For the text-containing cell, return its midpoint in [X, Y] coordinate format. 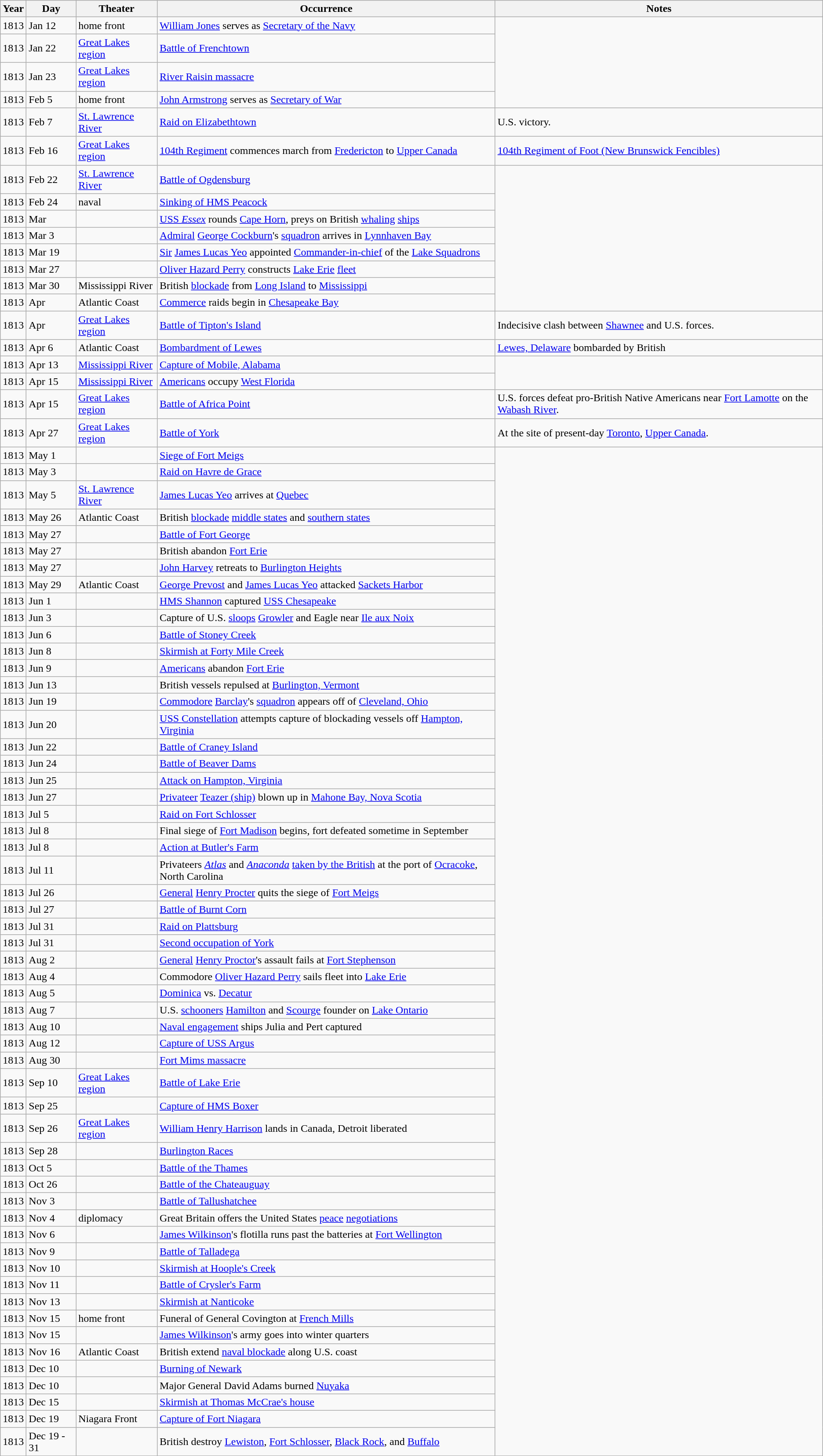
Commerce raids begin in Chesapeake Bay [326, 303]
Jun 13 [51, 685]
U.S. victory. [659, 122]
Second occupation of York [326, 943]
James Wilkinson's army goes into winter quarters [326, 1335]
Bombardment of Lewes [326, 348]
HMS Shannon captured USS Chesapeake [326, 601]
May 26 [51, 517]
James Lucas Yeo arrives at Quebec [326, 494]
Theater [117, 9]
Year [13, 9]
Jun 3 [51, 618]
General Henry Procter quits the siege of Fort Meigs [326, 893]
Privateers Atlas and Anaconda taken by the British at the port of Ocracoke, North Carolina [326, 870]
George Prevost and James Lucas Yeo attacked Sackets Harbor [326, 585]
Jan 12 [51, 26]
104th Regiment of Foot (New Brunswick Fencibles) [659, 150]
Battle of Crysler's Farm [326, 1285]
Oliver Hazard Perry constructs Lake Erie fleet [326, 269]
Indecisive clash between Shawnee and U.S. forces. [659, 326]
General Henry Proctor's assault fails at Fort Stephenson [326, 960]
British blockade from Long Island to Mississippi [326, 286]
Aug 5 [51, 993]
Jun 27 [51, 797]
Jul 26 [51, 893]
Battle of Stoney Creek [326, 635]
Skirmish at Thomas McCrae's house [326, 1402]
U.S. forces defeat pro-British Native Americans near Fort Lamotte on the Wabash River. [659, 404]
Jun 24 [51, 764]
Battle of York [326, 433]
Battle of Talladega [326, 1251]
James Wilkinson's flotilla runs past the batteries at Fort Wellington [326, 1235]
Jan 23 [51, 77]
Nov 6 [51, 1235]
Jun 25 [51, 780]
Raid on Plattsburg [326, 926]
Mar 3 [51, 235]
Apr 27 [51, 433]
Jul 11 [51, 870]
diplomacy [117, 1218]
Mar 27 [51, 269]
Battle of Fort George [326, 534]
British vessels repulsed at Burlington, Vermont [326, 685]
Sep 10 [51, 1083]
Nov 3 [51, 1201]
Sep 28 [51, 1151]
John Armstrong serves as Secretary of War [326, 99]
Action at Butler's Farm [326, 847]
Americans occupy West Florida [326, 381]
At the site of present-day Toronto, Upper Canada. [659, 433]
Dominica vs. Decatur [326, 993]
Jun 8 [51, 651]
Jan 22 [51, 48]
Sep 25 [51, 1105]
May 1 [51, 455]
Nov 11 [51, 1285]
William Henry Harrison lands in Canada, Detroit liberated [326, 1128]
Battle of Tallushatchee [326, 1201]
Sinking of HMS Peacock [326, 202]
Nov 10 [51, 1268]
William Jones serves as Secretary of the Navy [326, 26]
Apr 6 [51, 348]
Dec 19 - 31 [51, 1441]
USS Essex rounds Cape Horn, preys on British whaling ships [326, 219]
Feb 16 [51, 150]
Battle of Africa Point [326, 404]
Commodore Barclay's squadron appears off of Cleveland, Ohio [326, 702]
Aug 7 [51, 1010]
British destroy Lewiston, Fort Schlosser, Black Rock, and Buffalo [326, 1441]
Siege of Fort Meigs [326, 455]
Sir James Lucas Yeo appointed Commander-in-chief of the Lake Squadrons [326, 252]
Mar 30 [51, 286]
Jun 22 [51, 747]
Sep 26 [51, 1128]
River Raisin massacre [326, 77]
Mar 19 [51, 252]
Feb 24 [51, 202]
Battle of the Chateauguay [326, 1185]
John Harvey retreats to Burlington Heights [326, 567]
Capture of USS Argus [326, 1043]
Skirmish at Hoople's Creek [326, 1268]
Capture of Mobile, Alabama [326, 365]
Naval engagement ships Julia and Pert captured [326, 1027]
Nov 13 [51, 1302]
Raid on Fort Schlosser [326, 814]
May 5 [51, 494]
Final siege of Fort Madison begins, fort defeated sometime in September [326, 830]
Jun 19 [51, 702]
Skirmish at Forty Mile Creek [326, 651]
Oct 26 [51, 1185]
May 3 [51, 472]
Attack on Hampton, Virginia [326, 780]
Battle of the Thames [326, 1168]
Major General David Adams burned Nuyaka [326, 1385]
Aug 10 [51, 1027]
Dec 19 [51, 1419]
Nov 4 [51, 1218]
Funeral of General Covington at French Mills [326, 1318]
Burning of Newark [326, 1368]
British abandon Fort Erie [326, 551]
USS Constellation attempts capture of blockading vessels off Hampton, Virginia [326, 724]
British extend naval blockade along U.S. coast [326, 1352]
Feb 7 [51, 122]
Battle of Ogdensburg [326, 179]
Admiral George Cockburn's squadron arrives in Lynnhaven Bay [326, 235]
Nov 16 [51, 1352]
Raid on Havre de Grace [326, 472]
Jun 1 [51, 601]
Raid on Elizabethtown [326, 122]
Capture of U.S. sloops Growler and Eagle near Ile aux Noix [326, 618]
naval [117, 202]
Capture of HMS Boxer [326, 1105]
Capture of Fort Niagara [326, 1419]
Burlington Races [326, 1151]
Great Britain offers the United States peace negotiations [326, 1218]
Occurrence [326, 9]
Jun 6 [51, 635]
Jul 27 [51, 910]
Battle of Beaver Dams [326, 764]
Oct 5 [51, 1168]
Mar [51, 219]
British blockade middle states and southern states [326, 517]
Nov 9 [51, 1251]
Dec 15 [51, 1402]
Day [51, 9]
Battle of Tipton's Island [326, 326]
Commodore Oliver Hazard Perry sails fleet into Lake Erie [326, 977]
Fort Mims massacre [326, 1060]
Skirmish at Nanticoke [326, 1302]
Notes [659, 9]
104th Regiment commences march from Fredericton to Upper Canada [326, 150]
Lewes, Delaware bombarded by British [659, 348]
Battle of Burnt Corn [326, 910]
Battle of Craney Island [326, 747]
Privateer Teazer (ship) blown up in Mahone Bay, Nova Scotia [326, 797]
Battle of Frenchtown [326, 48]
Feb 22 [51, 179]
Jun 20 [51, 724]
Americans abandon Fort Erie [326, 668]
Apr 13 [51, 365]
Jul 5 [51, 814]
Jun 9 [51, 668]
Battle of Lake Erie [326, 1083]
Aug 12 [51, 1043]
Niagara Front [117, 1419]
U.S. schooners Hamilton and Scourge founder on Lake Ontario [326, 1010]
Aug 2 [51, 960]
Aug 4 [51, 977]
May 29 [51, 585]
Aug 30 [51, 1060]
Feb 5 [51, 99]
